Extract the [X, Y] coordinate from the center of the cell holding the provided text.  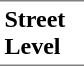
Street Level [42, 33]
